Extract the [x, y] coordinate from the center of the cell holding the provided text.  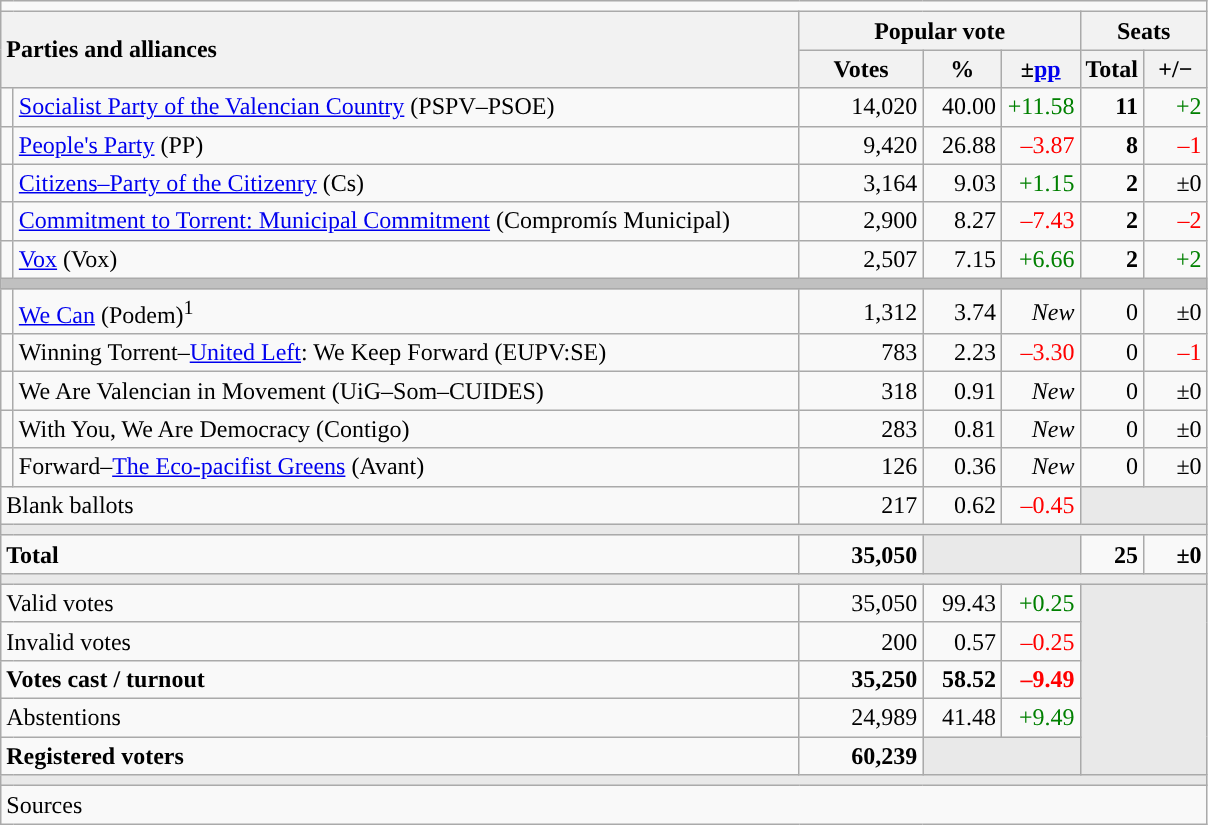
+1.15 [1040, 183]
Forward–The Eco-pacifist Greens (Avant) [406, 467]
% [962, 69]
People's Party (PP) [406, 145]
+6.66 [1040, 259]
Votes [861, 69]
1,312 [861, 312]
7.15 [962, 259]
9,420 [861, 145]
14,020 [861, 107]
0.62 [962, 505]
41.48 [962, 718]
–2 [1176, 221]
+0.25 [1040, 603]
–0.25 [1040, 641]
217 [861, 505]
24,989 [861, 718]
We Can (Podem)1 [406, 312]
Votes cast / turnout [400, 679]
35,250 [861, 679]
318 [861, 391]
Parties and alliances [400, 50]
783 [861, 353]
8 [1112, 145]
+9.49 [1040, 718]
Commitment to Torrent: Municipal Commitment (Compromís Municipal) [406, 221]
0.91 [962, 391]
200 [861, 641]
We Are Valencian in Movement (UiG–Som–CUIDES) [406, 391]
2,900 [861, 221]
–7.43 [1040, 221]
–3.87 [1040, 145]
8.27 [962, 221]
Seats [1144, 31]
283 [861, 429]
Popular vote [940, 31]
2.23 [962, 353]
Socialist Party of the Valencian Country (PSPV–PSOE) [406, 107]
Registered voters [400, 756]
Abstentions [400, 718]
Invalid votes [400, 641]
With You, We Are Democracy (Contigo) [406, 429]
Sources [604, 805]
Valid votes [400, 603]
Vox (Vox) [406, 259]
11 [1112, 107]
–3.30 [1040, 353]
Winning Torrent–United Left: We Keep Forward (EUPV:SE) [406, 353]
9.03 [962, 183]
+11.58 [1040, 107]
3,164 [861, 183]
+/− [1176, 69]
126 [861, 467]
2,507 [861, 259]
40.00 [962, 107]
0.36 [962, 467]
±pp [1040, 69]
Blank ballots [400, 505]
3.74 [962, 312]
99.43 [962, 603]
0.57 [962, 641]
–0.45 [1040, 505]
0.81 [962, 429]
–9.49 [1040, 679]
26.88 [962, 145]
60,239 [861, 756]
58.52 [962, 679]
25 [1112, 554]
Citizens–Party of the Citizenry (Cs) [406, 183]
